Return the (x, y) coordinate for the center point of the cell that contains the specified text.  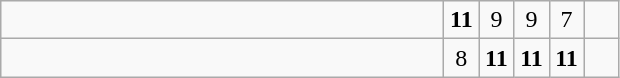
8 (462, 58)
7 (566, 20)
